Detect which cell encompasses the target text, then output its [x, y] center coordinate. 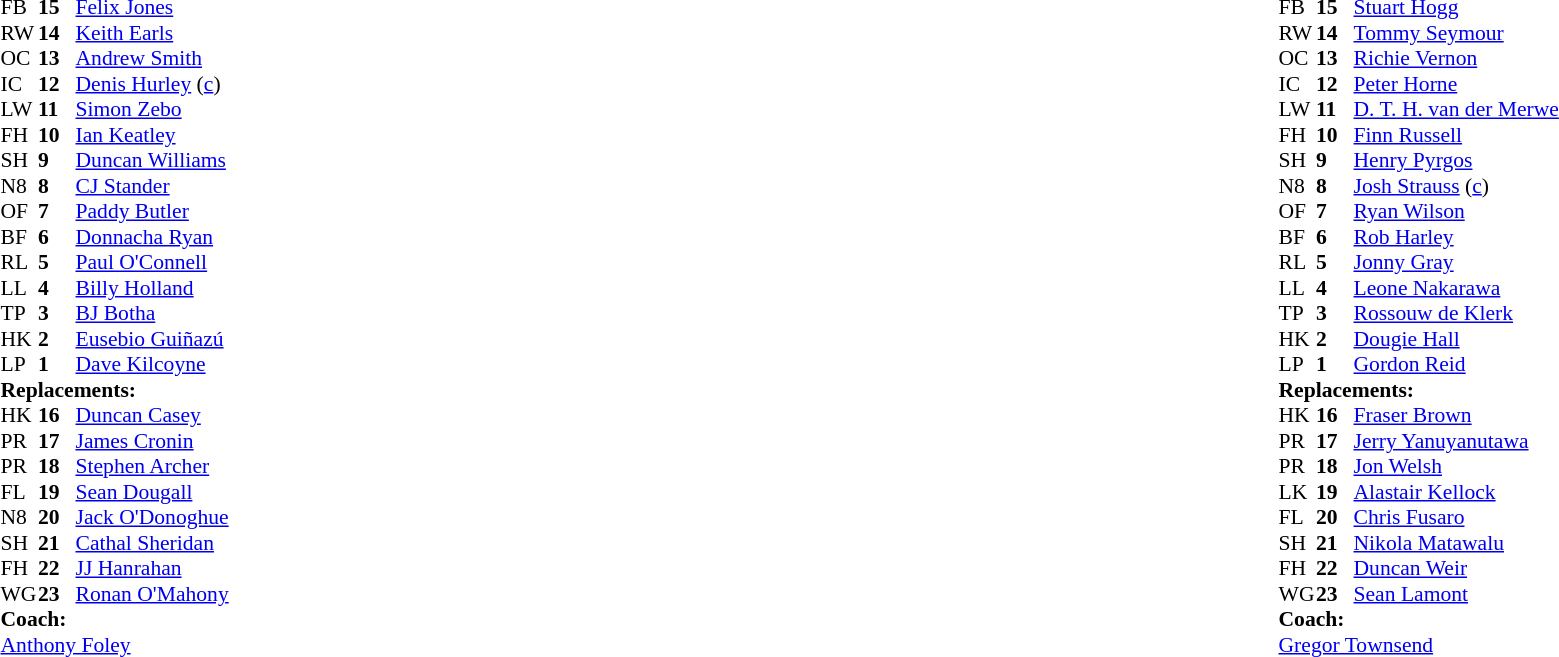
Henry Pyrgos [1456, 161]
Simon Zebo [152, 109]
Jon Welsh [1456, 467]
BJ Botha [152, 313]
Tommy Seymour [1456, 33]
Paul O'Connell [152, 263]
Finn Russell [1456, 135]
Sean Dougall [152, 492]
Jack O'Donoghue [152, 517]
Rob Harley [1456, 237]
CJ Stander [152, 186]
Dougie Hall [1456, 339]
Dave Kilcoyne [152, 365]
Sean Lamont [1456, 594]
Paddy Butler [152, 211]
Duncan Casey [152, 415]
Nikola Matawalu [1456, 543]
Rossouw de Klerk [1456, 313]
Peter Horne [1456, 84]
Stephen Archer [152, 467]
LK [1298, 492]
Jonny Gray [1456, 263]
James Cronin [152, 441]
Billy Holland [152, 288]
Josh Strauss (c) [1456, 186]
Alastair Kellock [1456, 492]
Ian Keatley [152, 135]
Jerry Yanuyanutawa [1456, 441]
Leone Nakarawa [1456, 288]
Donnacha Ryan [152, 237]
Duncan Williams [152, 161]
Ryan Wilson [1456, 211]
Chris Fusaro [1456, 517]
JJ Hanrahan [152, 569]
Richie Vernon [1456, 59]
D. T. H. van der Merwe [1456, 109]
Keith Earls [152, 33]
Andrew Smith [152, 59]
Fraser Brown [1456, 415]
Cathal Sheridan [152, 543]
Denis Hurley (c) [152, 84]
Ronan O'Mahony [152, 594]
Gordon Reid [1456, 365]
Eusebio Guiñazú [152, 339]
Duncan Weir [1456, 569]
